Extract the [x, y] coordinate from the center of the cell holding the provided text.  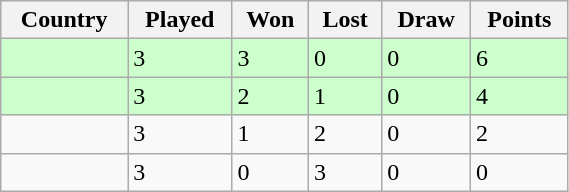
Played [180, 20]
Country [64, 20]
Lost [346, 20]
Points [520, 20]
Draw [426, 20]
4 [520, 96]
6 [520, 58]
Won [270, 20]
